Identify which cell holds the provided text, then report its [X, Y] central coordinate. 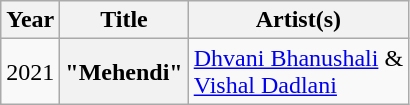
Year [30, 20]
Title [124, 20]
2021 [30, 72]
"Mehendi" [124, 72]
Artist(s) [298, 20]
Dhvani Bhanushali &Vishal Dadlani [298, 72]
